For the text-containing cell, return its midpoint in [x, y] coordinate format. 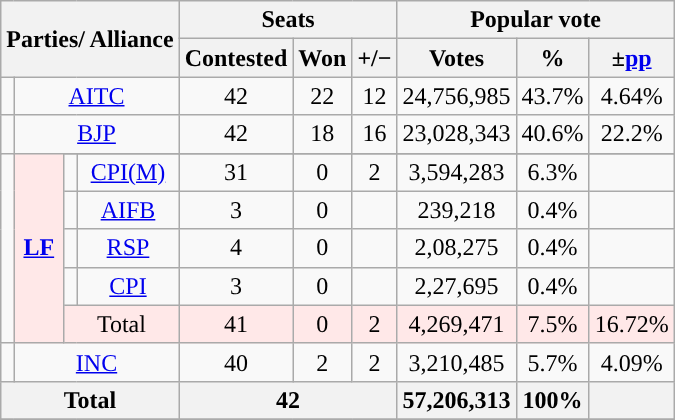
239,218 [456, 210]
2,27,695 [456, 286]
Contested [236, 58]
57,206,313 [456, 400]
4.64% [632, 96]
% [552, 58]
18 [322, 134]
3,594,283 [456, 172]
43.7% [552, 96]
22 [322, 96]
7.5% [552, 324]
CPI [128, 286]
12 [374, 96]
31 [236, 172]
4 [236, 248]
16.72% [632, 324]
Won [322, 58]
±pp [632, 58]
BJP [96, 134]
5.7% [552, 362]
LF [39, 248]
100% [552, 400]
+/− [374, 58]
4.09% [632, 362]
41 [236, 324]
INC [96, 362]
6.3% [552, 172]
CPI(M) [128, 172]
40 [236, 362]
40.6% [552, 134]
Popular vote [536, 20]
22.2% [632, 134]
RSP [128, 248]
3,210,485 [456, 362]
4,269,471 [456, 324]
23,028,343 [456, 134]
AITC [96, 96]
24,756,985 [456, 96]
AIFB [128, 210]
2,08,275 [456, 248]
Seats [288, 20]
Votes [456, 58]
16 [374, 134]
Parties/ Alliance [90, 39]
